Pinpoint the cell where the given text exists, returning its (x, y) midpoint coordinate. 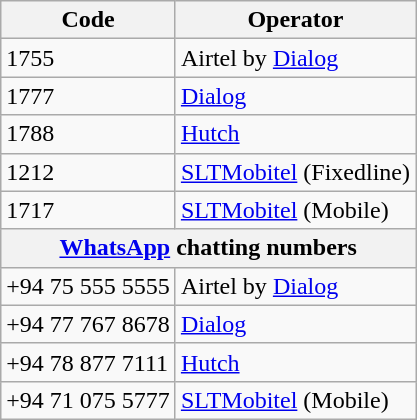
1777 (88, 96)
WhatsApp chatting numbers (208, 248)
1788 (88, 134)
SLTMobitel (Fixedline) (295, 172)
Operator (295, 20)
+94 75 555 5555 (88, 286)
1717 (88, 210)
1755 (88, 58)
Code (88, 20)
+94 77 767 8678 (88, 324)
+94 71 075 5777 (88, 400)
1212 (88, 172)
+94 78 877 7111 (88, 362)
